Locate the cell with the specified text and output its [x, y] center coordinate. 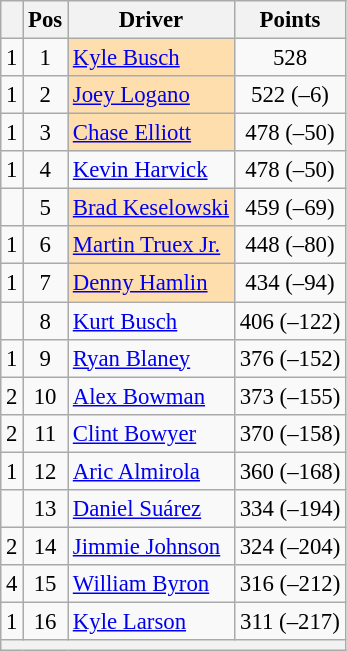
11 [46, 433]
Kevin Harvick [152, 170]
6 [46, 245]
Daniel Suárez [152, 509]
Clint Bowyer [152, 433]
Chase Elliott [152, 133]
406 (–122) [290, 321]
528 [290, 58]
370 (–158) [290, 433]
316 (–212) [290, 584]
8 [46, 321]
Ryan Blaney [152, 358]
16 [46, 621]
Kyle Larson [152, 621]
Kurt Busch [152, 321]
334 (–194) [290, 509]
448 (–80) [290, 245]
324 (–204) [290, 546]
Alex Bowman [152, 396]
Denny Hamlin [152, 283]
Aric Almirola [152, 471]
15 [46, 584]
Martin Truex Jr. [152, 245]
3 [46, 133]
9 [46, 358]
376 (–152) [290, 358]
Points [290, 20]
12 [46, 471]
Pos [46, 20]
13 [46, 509]
459 (–69) [290, 208]
Brad Keselowski [152, 208]
311 (–217) [290, 621]
522 (–6) [290, 95]
Jimmie Johnson [152, 546]
5 [46, 208]
Driver [152, 20]
10 [46, 396]
434 (–94) [290, 283]
360 (–168) [290, 471]
14 [46, 546]
373 (–155) [290, 396]
William Byron [152, 584]
Joey Logano [152, 95]
7 [46, 283]
Kyle Busch [152, 58]
